Identify which cell holds the provided text, then report its [x, y] central coordinate. 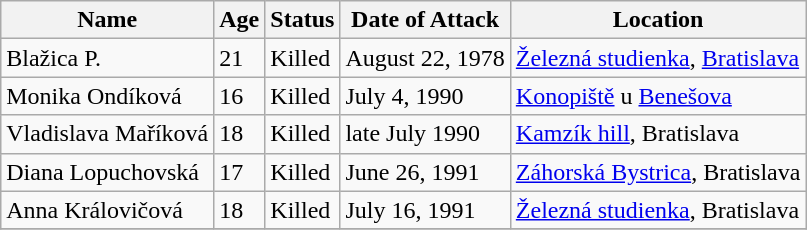
July 16, 1991 [425, 210]
Name [108, 20]
Age [240, 20]
Kamzík hill, Bratislava [658, 134]
Vladislava Maříková [108, 134]
16 [240, 96]
August 22, 1978 [425, 58]
Anna Královičová [108, 210]
Diana Lopuchovská [108, 172]
June 26, 1991 [425, 172]
Monika Ondíková [108, 96]
Date of Attack [425, 20]
Location [658, 20]
Konopiště u Benešova [658, 96]
17 [240, 172]
Záhorská Bystrica, Bratislava [658, 172]
Blažica P. [108, 58]
late July 1990 [425, 134]
July 4, 1990 [425, 96]
Status [302, 20]
21 [240, 58]
